Locate the cell with the specified text and output its [x, y] center coordinate. 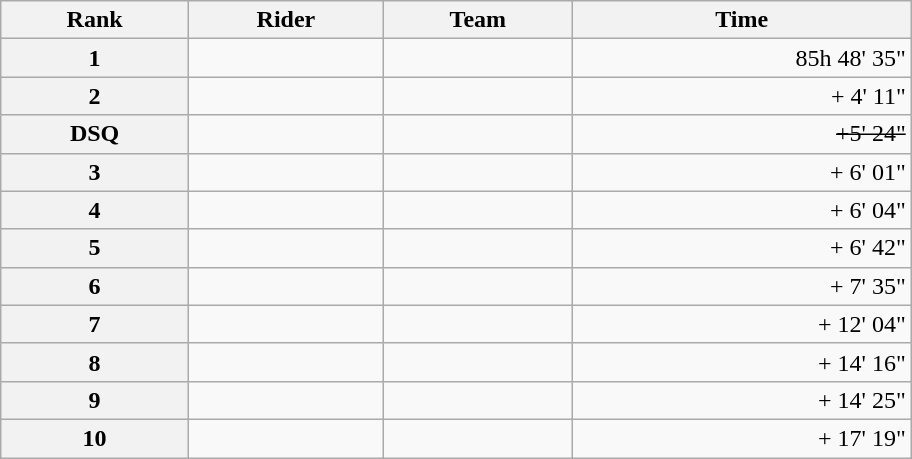
DSQ [95, 134]
Rank [95, 20]
+ 6' 01" [742, 172]
9 [95, 400]
6 [95, 286]
4 [95, 210]
3 [95, 172]
5 [95, 248]
85h 48' 35" [742, 58]
Time [742, 20]
+ 4' 11" [742, 96]
7 [95, 324]
+ 17' 19" [742, 438]
10 [95, 438]
+ 6' 42" [742, 248]
+ 14' 25" [742, 400]
8 [95, 362]
2 [95, 96]
+5' 24" [742, 134]
1 [95, 58]
+ 7' 35" [742, 286]
+ 12' 04" [742, 324]
Rider [286, 20]
+ 14' 16" [742, 362]
Team [478, 20]
+ 6' 04" [742, 210]
